For the text-containing cell, return its midpoint in [x, y] coordinate format. 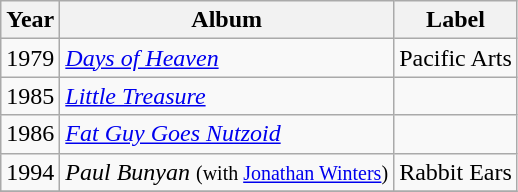
Rabbit Ears [456, 172]
1994 [30, 172]
Little Treasure [227, 96]
Paul Bunyan (with Jonathan Winters) [227, 172]
1985 [30, 96]
Pacific Arts [456, 58]
Fat Guy Goes Nutzoid [227, 134]
Days of Heaven [227, 58]
1986 [30, 134]
1979 [30, 58]
Year [30, 20]
Album [227, 20]
Label [456, 20]
